Identify which cell holds the provided text, then report its [X, Y] central coordinate. 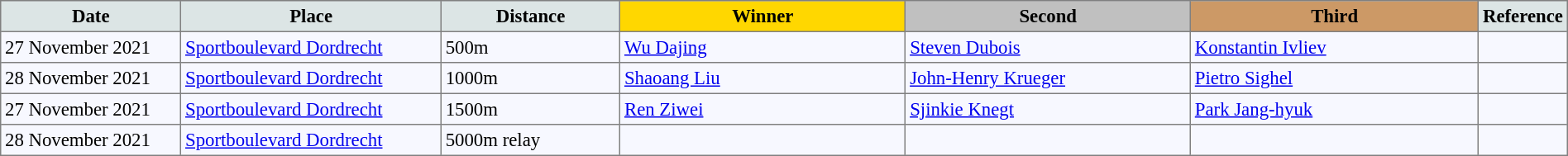
Ren Ziwei [762, 109]
Shaoang Liu [762, 78]
Pietro Sighel [1335, 78]
Wu Dajing [762, 47]
1000m [530, 78]
1500m [530, 109]
500m [530, 47]
Konstantin Ivliev [1335, 47]
Winner [762, 17]
Distance [530, 17]
Date [91, 17]
Reference [1523, 17]
Steven Dubois [1049, 47]
Third [1335, 17]
Second [1049, 17]
Sjinkie Knegt [1049, 109]
Place [311, 17]
5000m relay [530, 140]
Park Jang-hyuk [1335, 109]
John-Henry Krueger [1049, 78]
